Detect which cell encompasses the target text, then output its [X, Y] center coordinate. 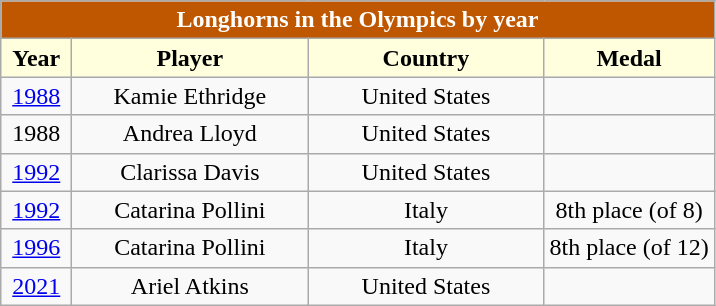
Player [190, 58]
8th place (of 12) [629, 248]
Clarissa Davis [190, 172]
2021 [36, 286]
1996 [36, 248]
Medal [629, 58]
Country [426, 58]
Ariel Atkins [190, 286]
Year [36, 58]
Kamie Ethridge [190, 96]
Andrea Lloyd [190, 134]
Longhorns in the Olympics by year [358, 20]
8th place (of 8) [629, 210]
